Return [X, Y] of the center of cell containing provided text 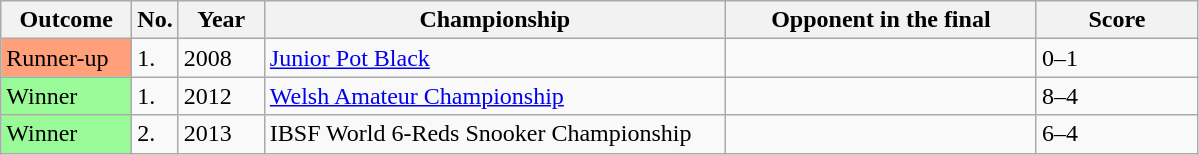
IBSF World 6-Reds Snooker Championship [494, 134]
Score [1116, 20]
8–4 [1116, 96]
2. [155, 134]
0–1 [1116, 58]
Junior Pot Black [494, 58]
Welsh Amateur Championship [494, 96]
6–4 [1116, 134]
Championship [494, 20]
2012 [221, 96]
2008 [221, 58]
2013 [221, 134]
Opponent in the final [880, 20]
Outcome [66, 20]
Runner-up [66, 58]
Year [221, 20]
No. [155, 20]
